Return [X, Y] of the center of cell containing provided text 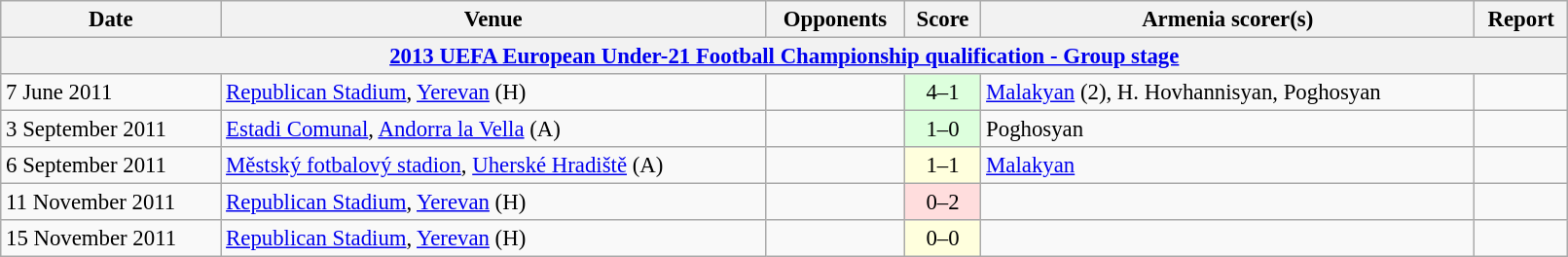
Poghosyan [1228, 129]
6 September 2011 [111, 165]
0–2 [942, 202]
Malakyan (2), H. Hovhannisyan, Poghosyan [1228, 92]
Report [1521, 19]
Městský fotbalový stadion, Uherské Hradiště (A) [493, 165]
Opponents [835, 19]
15 November 2011 [111, 239]
0–0 [942, 239]
4–1 [942, 92]
Malakyan [1228, 165]
11 November 2011 [111, 202]
Armenia scorer(s) [1228, 19]
Estadi Comunal, Andorra la Vella (A) [493, 129]
Score [942, 19]
2013 UEFA European Under-21 Football Championship qualification - Group stage [784, 56]
1–0 [942, 129]
Date [111, 19]
1–1 [942, 165]
7 June 2011 [111, 92]
3 September 2011 [111, 129]
Venue [493, 19]
